Provide the [x, y] coordinate of the cell's center where the given text is located.  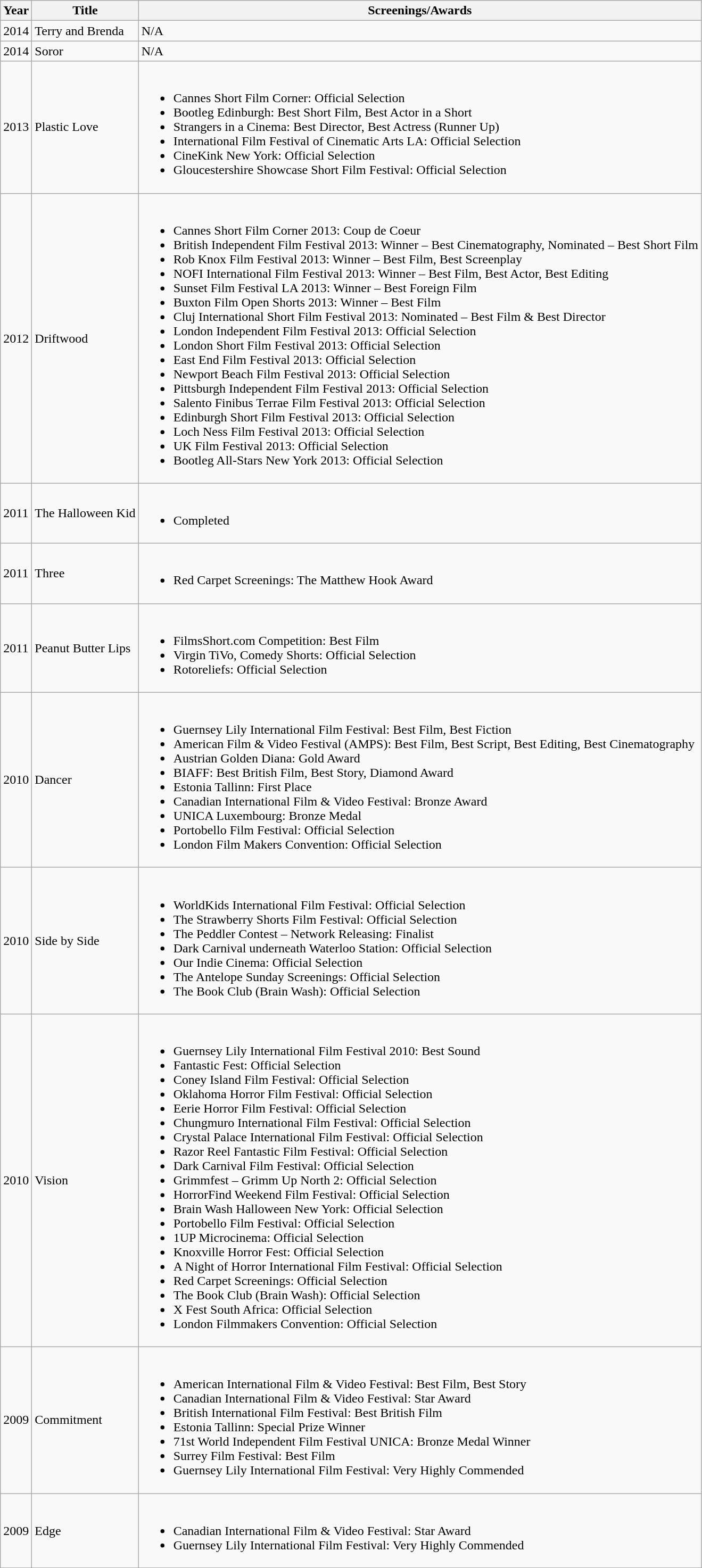
Three [85, 574]
Commitment [85, 1420]
2013 [16, 127]
Canadian International Film & Video Festival: Star AwardGuernsey Lily International Film Festival: Very Highly Commended [419, 1530]
Plastic Love [85, 127]
FilmsShort.com Competition: Best FilmVirgin TiVo, Comedy Shorts: Official SelectionRotoreliefs: Official Selection [419, 648]
Peanut Butter Lips [85, 648]
2012 [16, 338]
Terry and Brenda [85, 31]
Screenings/Awards [419, 11]
The Halloween Kid [85, 513]
Vision [85, 1180]
Soror [85, 51]
Title [85, 11]
Completed [419, 513]
Dancer [85, 780]
Edge [85, 1530]
Side by Side [85, 941]
Year [16, 11]
Red Carpet Screenings: The Matthew Hook Award [419, 574]
Driftwood [85, 338]
